Capture the cell that displays the provided text and extract its (x, y) central coordinate. 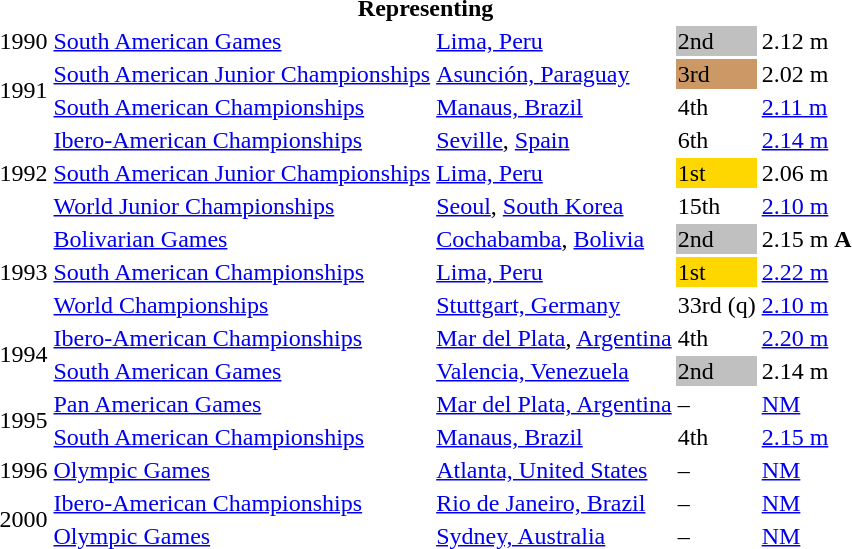
Olympic Games (242, 470)
Asunción, Paraguay (554, 74)
World Championships (242, 305)
Cochabamba, Bolivia (554, 239)
Atlanta, United States (554, 470)
Seville, Spain (554, 140)
World Junior Championships (242, 206)
3rd (716, 74)
Rio de Janeiro, Brazil (554, 503)
Seoul, South Korea (554, 206)
Bolivarian Games (242, 239)
Pan American Games (242, 404)
6th (716, 140)
33rd (q) (716, 305)
Valencia, Venezuela (554, 371)
15th (716, 206)
Stuttgart, Germany (554, 305)
